Provide the (x, y) coordinate of the cell's center where the given text is located.  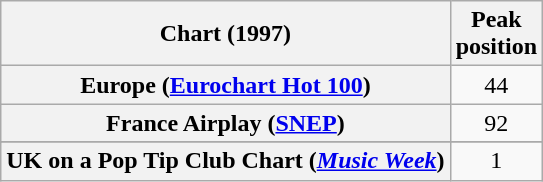
Europe (Eurochart Hot 100) (226, 85)
Chart (1997) (226, 34)
1 (496, 161)
92 (496, 123)
44 (496, 85)
France Airplay (SNEP) (226, 123)
Peakposition (496, 34)
UK on a Pop Tip Club Chart (Music Week) (226, 161)
